Provide the [X, Y] coordinate of the cell's center where the given text is located.  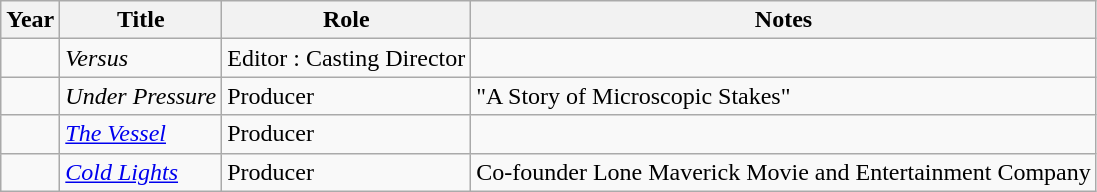
Co-founder Lone Maverick Movie and Entertainment Company [784, 172]
Title [141, 20]
Year [30, 20]
Role [346, 20]
Notes [784, 20]
The Vessel [141, 134]
Under Pressure [141, 96]
"A Story of Microscopic Stakes" [784, 96]
Editor : Casting Director [346, 58]
Cold Lights [141, 172]
Versus [141, 58]
